Locate the cell with the specified text and output its [X, Y] center coordinate. 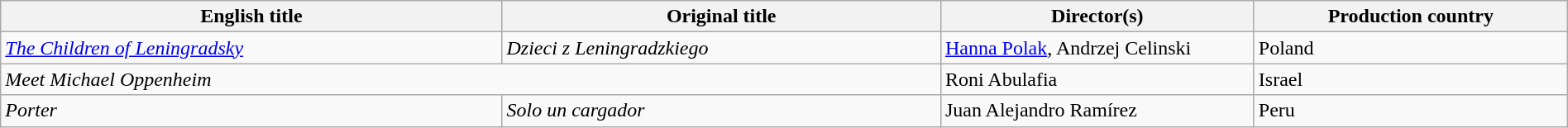
Hanna Polak, Andrzej Celinski [1097, 48]
English title [251, 17]
Poland [1411, 48]
Juan Alejandro Ramírez [1097, 111]
Peru [1411, 111]
The Children of Leningradsky [251, 48]
Solo un cargador [721, 111]
Director(s) [1097, 17]
Porter [251, 111]
Meet Michael Oppenheim [471, 79]
Roni Abulafia [1097, 79]
Israel [1411, 79]
Production country [1411, 17]
Dzieci z Leningradzkiego [721, 48]
Original title [721, 17]
